Determine the [x, y] coordinate at the center of the cell enclosing the given text.  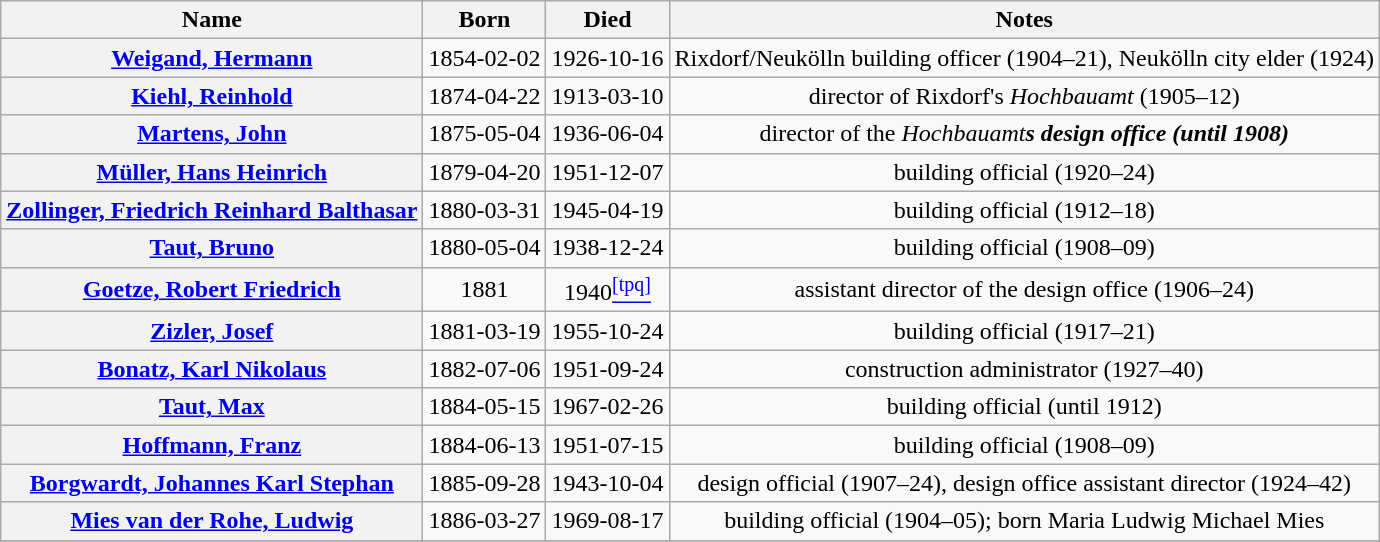
1936-06-04 [608, 134]
1884-05-15 [484, 407]
Weigand, Hermann [212, 58]
1854-02-02 [484, 58]
Born [484, 20]
1967-02-26 [608, 407]
1874-04-22 [484, 96]
1940[tpq] [608, 290]
1886-03-27 [484, 521]
director of Rixdorf's Hochbauamt (1905–12) [1024, 96]
Name [212, 20]
design official (1907–24), design office assistant director (1924–42) [1024, 483]
building official (1912–18) [1024, 210]
building official (1920–24) [1024, 172]
1951-07-15 [608, 445]
1885-09-28 [484, 483]
1926-10-16 [608, 58]
1881 [484, 290]
1875-05-04 [484, 134]
building official (1917–21) [1024, 331]
Notes [1024, 20]
1913-03-10 [608, 96]
1943-10-04 [608, 483]
Died [608, 20]
Zollinger, Friedrich Reinhard Balthasar [212, 210]
construction administrator (1927–40) [1024, 369]
Taut, Bruno [212, 248]
Mies van der Rohe, Ludwig [212, 521]
director of the Hochbauamts design office (until 1908) [1024, 134]
1879-04-20 [484, 172]
1884-06-13 [484, 445]
1880-05-04 [484, 248]
1881-03-19 [484, 331]
Martens, John [212, 134]
1880-03-31 [484, 210]
1969-08-17 [608, 521]
Bonatz, Karl Nikolaus [212, 369]
Müller, Hans Heinrich [212, 172]
Rixdorf/Neukölln building officer (1904–21), Neukölln city elder (1924) [1024, 58]
building official (1904–05); born Maria Ludwig Michael Mies [1024, 521]
Taut, Max [212, 407]
1951-09-24 [608, 369]
building official (until 1912) [1024, 407]
Borgwardt, Johannes Karl Stephan [212, 483]
1938-12-24 [608, 248]
Goetze, Robert Friedrich [212, 290]
Hoffmann, Franz [212, 445]
1955-10-24 [608, 331]
Zizler, Josef [212, 331]
Kiehl, Reinhold [212, 96]
1945-04-19 [608, 210]
1951-12-07 [608, 172]
assistant director of the design office (1906–24) [1024, 290]
1882-07-06 [484, 369]
